Identify which cell holds the provided text, then report its [x, y] central coordinate. 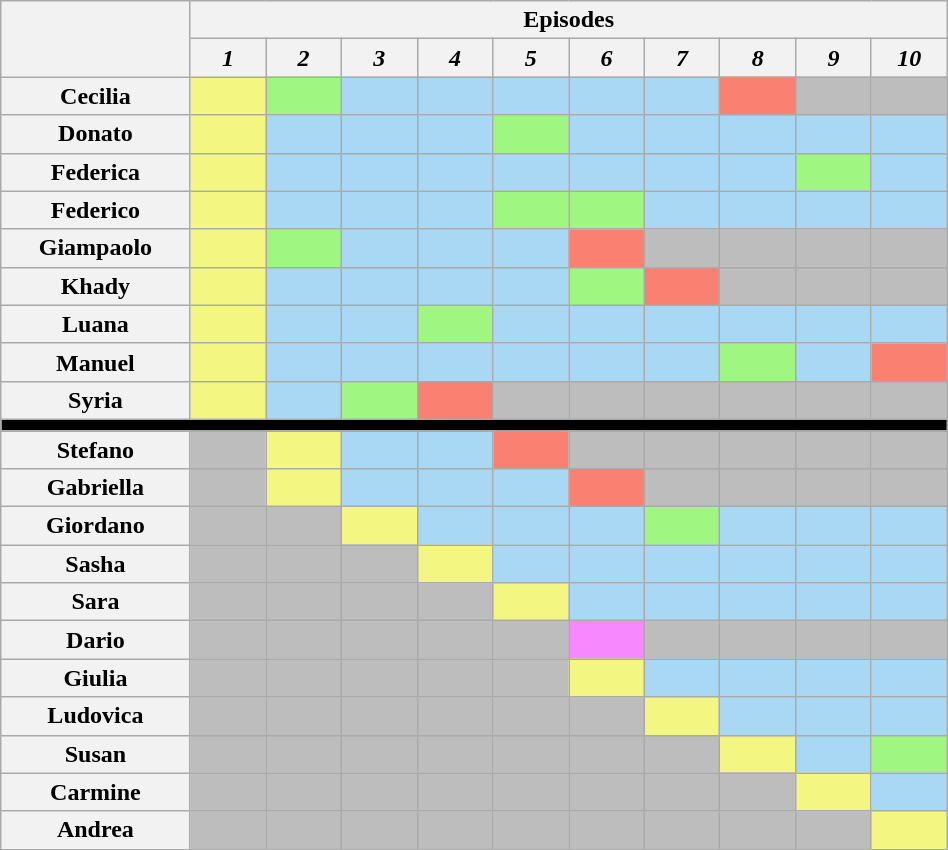
Federica [96, 172]
Manuel [96, 362]
Andrea [96, 830]
8 [758, 58]
Giordano [96, 526]
Giulia [96, 678]
Cecilia [96, 96]
Episodes [568, 20]
Gabriella [96, 488]
Luana [96, 324]
3 [379, 58]
7 [682, 58]
Sara [96, 602]
Sasha [96, 564]
10 [909, 58]
Giampaolo [96, 248]
Ludovica [96, 716]
Susan [96, 754]
Syria [96, 400]
Stefano [96, 449]
4 [455, 58]
Khady [96, 286]
Dario [96, 640]
Federico [96, 210]
6 [607, 58]
Carmine [96, 792]
5 [531, 58]
1 [228, 58]
2 [304, 58]
9 [834, 58]
Donato [96, 134]
